Find where the given text appears and provide that cell's center as [x, y] coordinate. 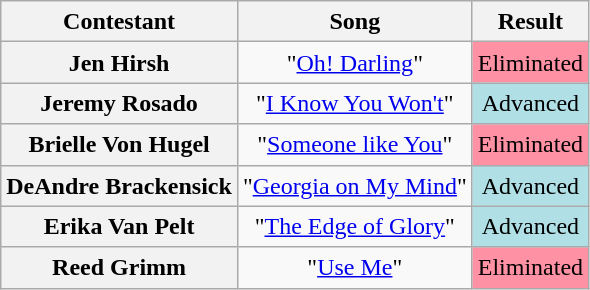
Jeremy Rosado [120, 104]
Brielle Von Hugel [120, 144]
Song [354, 22]
"Use Me" [354, 268]
"Someone like You" [354, 144]
"Georgia on My Mind" [354, 186]
"The Edge of Glory" [354, 226]
Contestant [120, 22]
Jen Hirsh [120, 62]
"Oh! Darling" [354, 62]
Reed Grimm [120, 268]
DeAndre Brackensick [120, 186]
Result [530, 22]
Erika Van Pelt [120, 226]
"I Know You Won't" [354, 104]
